Detect which cell encompasses the target text, then output its [X, Y] center coordinate. 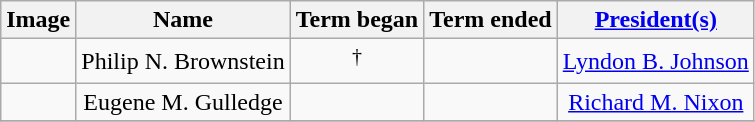
Lyndon B. Johnson [656, 62]
Name [183, 20]
Richard M. Nixon [656, 102]
Term began [357, 20]
Philip N. Brownstein [183, 62]
† [357, 62]
President(s) [656, 20]
Term ended [491, 20]
Eugene M. Gulledge [183, 102]
Image [38, 20]
